Scan for the cell matching the given text and deliver its (X, Y) coordinate at center. 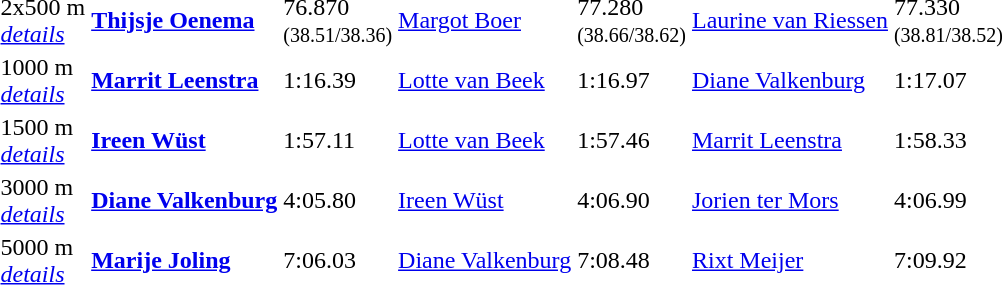
Jorien ter Mors (790, 200)
1:57.46 (632, 140)
1:57.11 (338, 140)
1:16.39 (338, 80)
4:06.90 (632, 200)
4:05.80 (338, 200)
1:16.97 (632, 80)
